Find where the given text appears and provide that cell's center as [X, Y] coordinate. 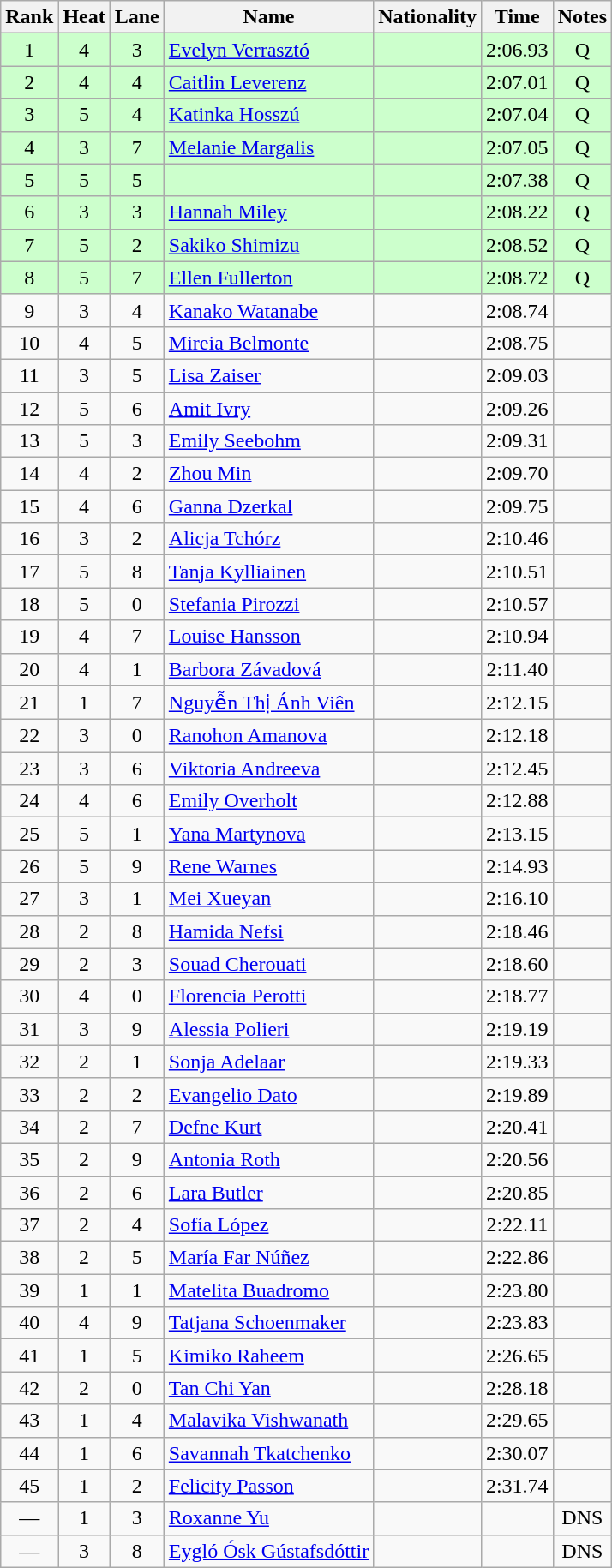
29 [29, 964]
Time [517, 17]
2:12.45 [517, 769]
38 [29, 1258]
Alessia Polieri [268, 1029]
2:16.10 [517, 899]
12 [29, 409]
Sofía López [268, 1225]
Savannah Tkatchenko [268, 1453]
2:10.51 [517, 572]
Malavika Vishwanath [268, 1421]
2:12.88 [517, 801]
2:23.83 [517, 1323]
Hamida Nefsi [268, 931]
2:22.86 [517, 1258]
16 [29, 539]
Ellen Fullerton [268, 278]
2:09.26 [517, 409]
Alicja Tchórz [268, 539]
2:26.65 [517, 1356]
Evelyn Verrasztó [268, 50]
Name [268, 17]
2:13.15 [517, 834]
45 [29, 1486]
2:08.75 [517, 343]
Sonja Adelaar [268, 1062]
40 [29, 1323]
30 [29, 996]
27 [29, 899]
Lara Butler [268, 1192]
25 [29, 834]
22 [29, 736]
Amit Ivry [268, 409]
Eygló Ósk Gústafsdóttir [268, 1551]
2:07.04 [517, 115]
2:09.70 [517, 474]
María Far Núñez [268, 1258]
2:12.15 [517, 703]
Nguyễn Thị Ánh Viên [268, 703]
2:29.65 [517, 1421]
2:18.60 [517, 964]
21 [29, 703]
11 [29, 375]
14 [29, 474]
2:11.40 [517, 669]
Ranohon Amanova [268, 736]
Florencia Perotti [268, 996]
Yana Martynova [268, 834]
2:08.22 [517, 212]
26 [29, 866]
43 [29, 1421]
2:20.85 [517, 1192]
2:19.33 [517, 1062]
2:28.18 [517, 1388]
Heat [84, 17]
Hannah Miley [268, 212]
Mei Xueyan [268, 899]
Matelita Buadromo [268, 1290]
2:20.41 [517, 1127]
18 [29, 604]
35 [29, 1159]
2:23.80 [517, 1290]
2:10.57 [517, 604]
Kanako Watanabe [268, 310]
33 [29, 1094]
2:08.74 [517, 310]
44 [29, 1453]
2:09.03 [517, 375]
31 [29, 1029]
2:19.89 [517, 1094]
Mireia Belmonte [268, 343]
Souad Cherouati [268, 964]
17 [29, 572]
39 [29, 1290]
Melanie Margalis [268, 147]
Caitlin Leverenz [268, 82]
2:22.11 [517, 1225]
2:09.31 [517, 441]
2:30.07 [517, 1453]
37 [29, 1225]
34 [29, 1127]
2:08.72 [517, 278]
Lisa Zaiser [268, 375]
Stefania Pirozzi [268, 604]
Katinka Hosszú [268, 115]
Antonia Roth [268, 1159]
41 [29, 1356]
2:07.01 [517, 82]
2:08.52 [517, 245]
Defne Kurt [268, 1127]
28 [29, 931]
2:10.94 [517, 637]
Emily Seebohm [268, 441]
19 [29, 637]
2:31.74 [517, 1486]
Nationality [428, 17]
42 [29, 1388]
Tatjana Schoenmaker [268, 1323]
2:07.38 [517, 180]
Emily Overholt [268, 801]
Evangelio Dato [268, 1094]
Ganna Dzerkal [268, 506]
Tanja Kylliainen [268, 572]
Rene Warnes [268, 866]
23 [29, 769]
Lane [137, 17]
Rank [29, 17]
Tan Chi Yan [268, 1388]
15 [29, 506]
Barbora Závadová [268, 669]
Kimiko Raheem [268, 1356]
36 [29, 1192]
Notes [582, 17]
20 [29, 669]
2:09.75 [517, 506]
24 [29, 801]
2:18.77 [517, 996]
2:07.05 [517, 147]
2:19.19 [517, 1029]
Louise Hansson [268, 637]
32 [29, 1062]
2:10.46 [517, 539]
2:20.56 [517, 1159]
2:06.93 [517, 50]
2:12.18 [517, 736]
13 [29, 441]
Felicity Passon [268, 1486]
Zhou Min [268, 474]
2:14.93 [517, 866]
10 [29, 343]
Roxanne Yu [268, 1518]
2:18.46 [517, 931]
Viktoria Andreeva [268, 769]
Sakiko Shimizu [268, 245]
